Identify which cell holds the provided text, then report its (X, Y) central coordinate. 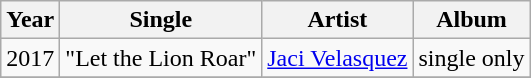
Year (30, 20)
Single (161, 20)
Jaci Velasquez (338, 58)
"Let the Lion Roar" (161, 58)
2017 (30, 58)
Album (472, 20)
Artist (338, 20)
single only (472, 58)
